Pinpoint the cell where the given text exists, returning its (X, Y) midpoint coordinate. 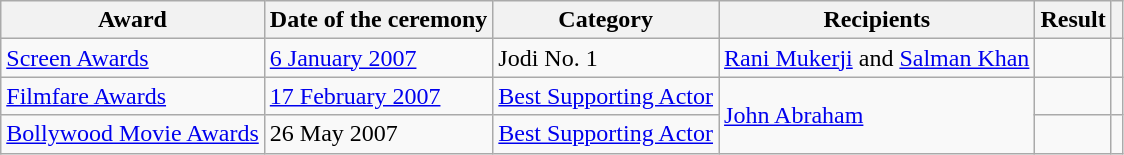
Filmfare Awards (133, 96)
6 January 2007 (378, 58)
Jodi No. 1 (606, 58)
Bollywood Movie Awards (133, 134)
John Abraham (877, 115)
Recipients (877, 20)
Rani Mukerji and Salman Khan (877, 58)
17 February 2007 (378, 96)
26 May 2007 (378, 134)
Screen Awards (133, 58)
Category (606, 20)
Result (1073, 20)
Date of the ceremony (378, 20)
Award (133, 20)
